Return the (X, Y) coordinate for the center point of the cell that contains the specified text.  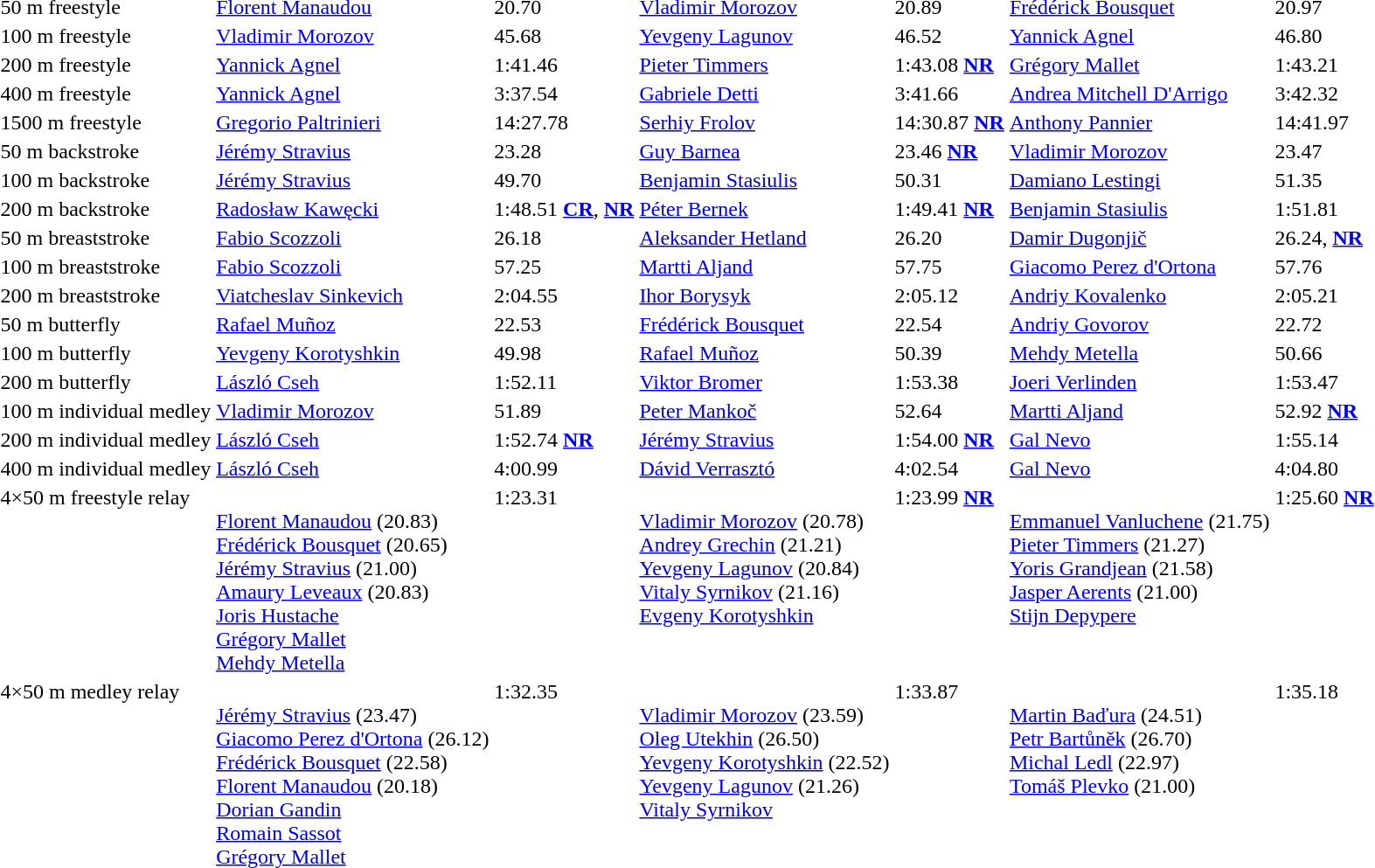
Joeri Verlinden (1139, 382)
14:30.87 NR (949, 122)
50.66 (1324, 353)
1:49.41 NR (949, 209)
45.68 (565, 36)
4:02.54 (949, 469)
51.89 (565, 411)
Pieter Timmers (764, 65)
Aleksander Hetland (764, 238)
Andrea Mitchell D'Arrigo (1139, 94)
1:55.14 (1324, 440)
23.46 NR (949, 151)
Mehdy Metella (1139, 353)
26.24, NR (1324, 238)
Emmanuel Vanluchene (21.75) Pieter Timmers (21.27)Yoris Grandjean (21.58)Jasper Aerents (21.00)Stijn Depypere (1139, 580)
3:37.54 (565, 94)
Dávid Verrasztó (764, 469)
1:48.51 CR, NR (565, 209)
Yevgeny Korotyshkin (353, 353)
Radosław Kawęcki (353, 209)
3:41.66 (949, 94)
2:05.21 (1324, 295)
51.35 (1324, 180)
1:41.46 (565, 65)
1:51.81 (1324, 209)
Viatcheslav Sinkevich (353, 295)
14:27.78 (565, 122)
Vladimir Morozov (20.78) Andrey Grechin (21.21)Yevgeny Lagunov (20.84)Vitaly Syrnikov (21.16)Evgeny Korotyshkin (764, 580)
1:43.21 (1324, 65)
57.75 (949, 267)
1:23.31 (565, 580)
1:25.60 NR (1324, 580)
Anthony Pannier (1139, 122)
52.64 (949, 411)
Viktor Bromer (764, 382)
Andriy Kovalenko (1139, 295)
2:04.55 (565, 295)
Gabriele Detti (764, 94)
Grégory Mallet (1139, 65)
1:52.11 (565, 382)
4:04.80 (1324, 469)
46.80 (1324, 36)
46.52 (949, 36)
49.98 (565, 353)
52.92 NR (1324, 411)
Guy Barnea (764, 151)
1:53.47 (1324, 382)
Péter Bernek (764, 209)
49.70 (565, 180)
Ihor Borysyk (764, 295)
Damir Dugonjič (1139, 238)
Giacomo Perez d'Ortona (1139, 267)
1:52.74 NR (565, 440)
4:00.99 (565, 469)
1:23.99 NR (949, 580)
1:43.08 NR (949, 65)
Gregorio Paltrinieri (353, 122)
2:05.12 (949, 295)
Peter Mankoč (764, 411)
Serhiy Frolov (764, 122)
Frédérick Bousquet (764, 324)
57.25 (565, 267)
Damiano Lestingi (1139, 180)
23.47 (1324, 151)
50.39 (949, 353)
Florent Manaudou (20.83)Frédérick Bousquet (20.65)Jérémy Stravius (21.00)Amaury Leveaux (20.83)Joris HustacheGrégory MalletMehdy Metella (353, 580)
22.72 (1324, 324)
Yevgeny Lagunov (764, 36)
50.31 (949, 180)
1:53.38 (949, 382)
Andriy Govorov (1139, 324)
22.53 (565, 324)
14:41.97 (1324, 122)
26.18 (565, 238)
23.28 (565, 151)
22.54 (949, 324)
57.76 (1324, 267)
26.20 (949, 238)
1:54.00 NR (949, 440)
3:42.32 (1324, 94)
